Provide the [X, Y] coordinate of the cell's center where the given text is located.  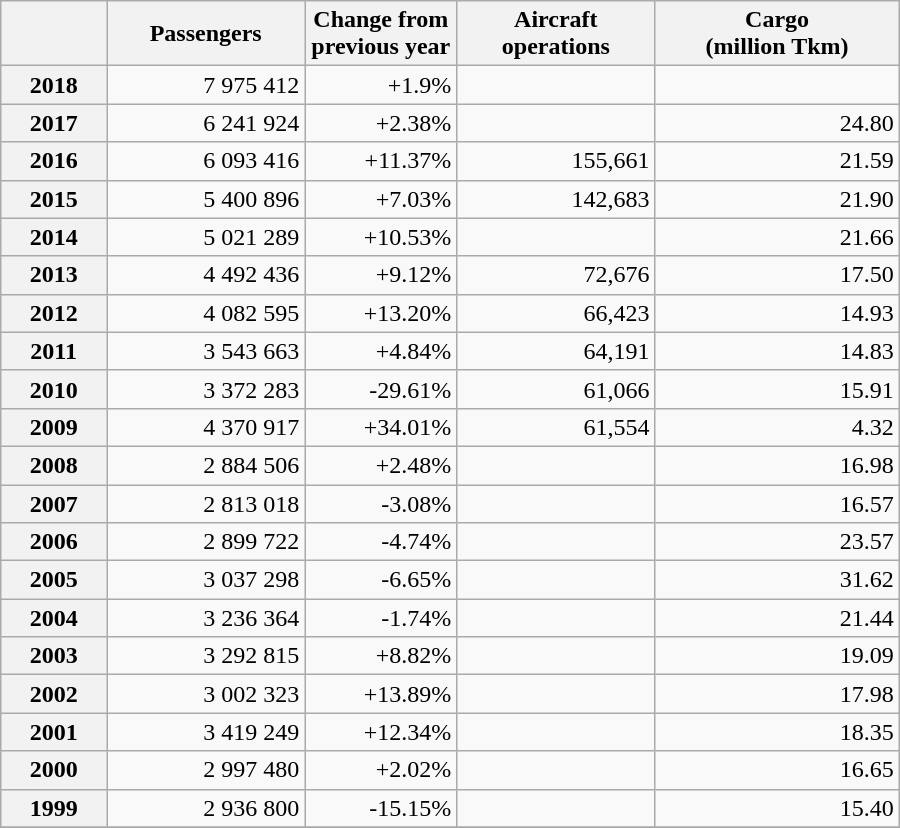
3 543 663 [206, 351]
4 492 436 [206, 275]
4 082 595 [206, 313]
-6.65% [381, 580]
2009 [54, 427]
31.62 [777, 580]
4 370 917 [206, 427]
+7.03% [381, 199]
16.57 [777, 503]
6 093 416 [206, 161]
2000 [54, 770]
+2.02% [381, 770]
18.35 [777, 732]
17.98 [777, 694]
2007 [54, 503]
19.09 [777, 656]
3 002 323 [206, 694]
3 292 815 [206, 656]
-29.61% [381, 389]
Cargo(million Tkm) [777, 34]
23.57 [777, 542]
+34.01% [381, 427]
155,661 [556, 161]
Change from previous year [381, 34]
2010 [54, 389]
Aircraft operations [556, 34]
2013 [54, 275]
66,423 [556, 313]
2 936 800 [206, 808]
15.40 [777, 808]
+12.34% [381, 732]
2018 [54, 85]
+13.20% [381, 313]
Passengers [206, 34]
2 899 722 [206, 542]
-1.74% [381, 618]
15.91 [777, 389]
21.44 [777, 618]
2003 [54, 656]
21.66 [777, 237]
+4.84% [381, 351]
2002 [54, 694]
4.32 [777, 427]
3 037 298 [206, 580]
2016 [54, 161]
7 975 412 [206, 85]
+8.82% [381, 656]
64,191 [556, 351]
+9.12% [381, 275]
14.93 [777, 313]
2008 [54, 465]
2014 [54, 237]
16.98 [777, 465]
1999 [54, 808]
2017 [54, 123]
2015 [54, 199]
2 813 018 [206, 503]
72,676 [556, 275]
3 236 364 [206, 618]
61,554 [556, 427]
+10.53% [381, 237]
-4.74% [381, 542]
3 372 283 [206, 389]
5 400 896 [206, 199]
21.90 [777, 199]
2006 [54, 542]
2012 [54, 313]
+2.38% [381, 123]
14.83 [777, 351]
6 241 924 [206, 123]
2005 [54, 580]
-15.15% [381, 808]
-3.08% [381, 503]
+2.48% [381, 465]
+1.9% [381, 85]
2 884 506 [206, 465]
16.65 [777, 770]
2 997 480 [206, 770]
142,683 [556, 199]
+13.89% [381, 694]
5 021 289 [206, 237]
61,066 [556, 389]
3 419 249 [206, 732]
24.80 [777, 123]
2004 [54, 618]
17.50 [777, 275]
21.59 [777, 161]
2001 [54, 732]
2011 [54, 351]
+11.37% [381, 161]
